Pinpoint the cell where the given text exists, returning its (X, Y) midpoint coordinate. 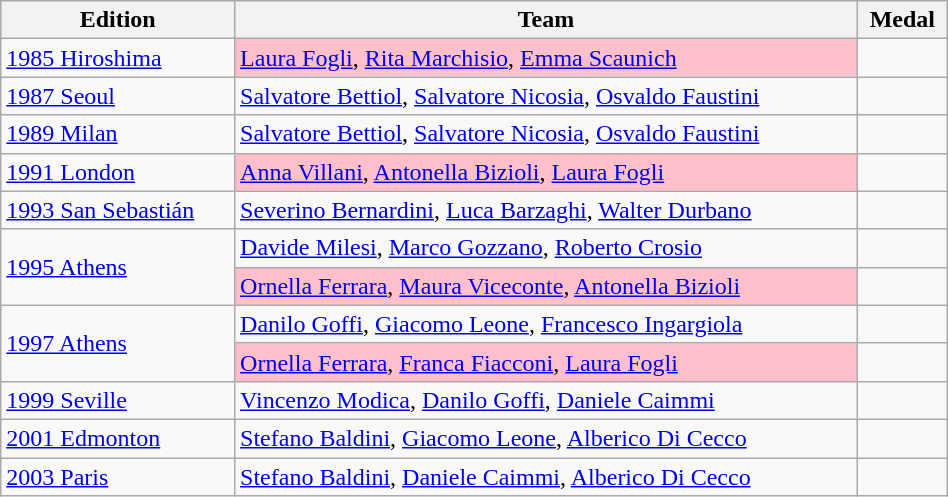
Stefano Baldini, Giacomo Leone, Alberico Di Cecco (546, 438)
1985 Hiroshima (118, 58)
1989 Milan (118, 134)
1987 Seoul (118, 96)
Edition (118, 20)
Stefano Baldini, Daniele Caimmi, Alberico Di Cecco (546, 477)
Anna Villani, Antonella Bizioli, Laura Fogli (546, 172)
Laura Fogli, Rita Marchisio, Emma Scaunich (546, 58)
2003 Paris (118, 477)
Ornella Ferrara, Maura Viceconte, Antonella Bizioli (546, 286)
1997 Athens (118, 343)
Team (546, 20)
Ornella Ferrara, Franca Fiacconi, Laura Fogli (546, 362)
1995 Athens (118, 267)
1999 Seville (118, 400)
Davide Milesi, Marco Gozzano, Roberto Crosio (546, 248)
Severino Bernardini, Luca Barzaghi, Walter Durbano (546, 210)
Vincenzo Modica, Danilo Goffi, Daniele Caimmi (546, 400)
Danilo Goffi, Giacomo Leone, Francesco Ingargiola (546, 324)
1991 London (118, 172)
Medal (903, 20)
1993 San Sebastián (118, 210)
2001 Edmonton (118, 438)
